Locate the cell with the specified text and output its [x, y] center coordinate. 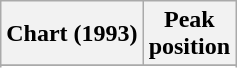
Chart (1993) [72, 34]
Peakposition [189, 34]
